For the text-containing cell, return its midpoint in (X, Y) coordinate format. 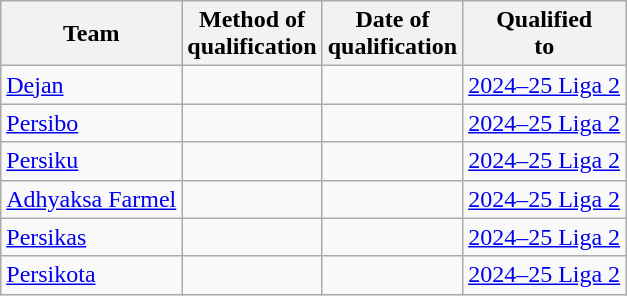
Persiku (92, 161)
Method of qualification (252, 34)
Persikota (92, 275)
Persibo (92, 123)
Dejan (92, 85)
Team (92, 34)
Adhyaksa Farmel (92, 199)
Persikas (92, 237)
Qualified to (544, 34)
Date of qualification (392, 34)
